Search for the cell housing the specified text and yield its (x, y) center coordinate. 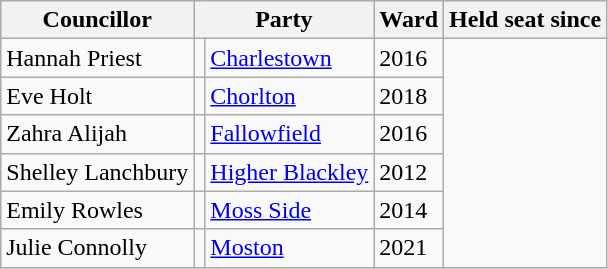
2021 (409, 248)
Eve Holt (98, 96)
2012 (409, 172)
2018 (409, 96)
Held seat since (526, 20)
Party (284, 20)
Higher Blackley (290, 172)
Moston (290, 248)
Councillor (98, 20)
Hannah Priest (98, 58)
Chorlton (290, 96)
Fallowfield (290, 134)
Emily Rowles (98, 210)
Moss Side (290, 210)
2014 (409, 210)
Zahra Alijah (98, 134)
Ward (409, 20)
Shelley Lanchbury (98, 172)
Charlestown (290, 58)
Julie Connolly (98, 248)
